Pinpoint the cell where the given text exists, returning its [x, y] midpoint coordinate. 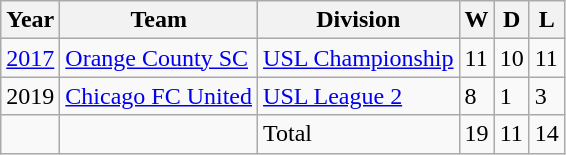
L [546, 20]
1 [512, 96]
Total [359, 134]
2019 [30, 96]
14 [546, 134]
W [476, 20]
USL Championship [359, 58]
Division [359, 20]
19 [476, 134]
Chicago FC United [159, 96]
USL League 2 [359, 96]
10 [512, 58]
8 [476, 96]
Year [30, 20]
2017 [30, 58]
3 [546, 96]
D [512, 20]
Team [159, 20]
Orange County SC [159, 58]
